Return the (X, Y) coordinate for the center point of the cell that contains the specified text.  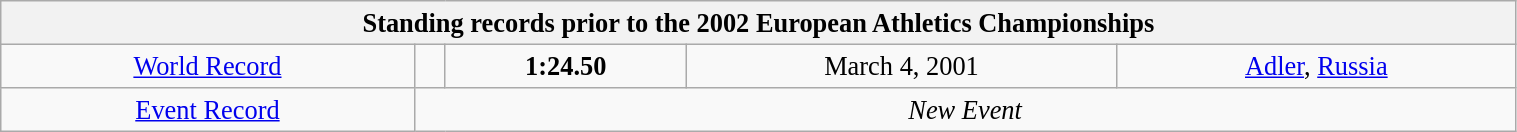
Event Record (208, 109)
Standing records prior to the 2002 European Athletics Championships (758, 22)
Adler, Russia (1316, 66)
New Event (965, 109)
1:24.50 (566, 66)
March 4, 2001 (901, 66)
World Record (208, 66)
